Output the [X, Y] coordinate of the center of the cell containing the given text.  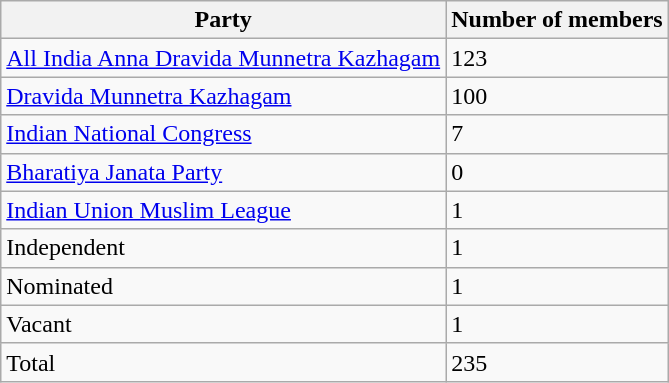
Number of members [558, 20]
123 [558, 58]
100 [558, 96]
Party [224, 20]
Total [224, 362]
Independent [224, 248]
Bharatiya Janata Party [224, 172]
Nominated [224, 286]
All India Anna Dravida Munnetra Kazhagam [224, 58]
Dravida Munnetra Kazhagam [224, 96]
235 [558, 362]
0 [558, 172]
Indian Union Muslim League [224, 210]
7 [558, 134]
Indian National Congress [224, 134]
Vacant [224, 324]
